Capture the cell that displays the provided text and extract its [X, Y] central coordinate. 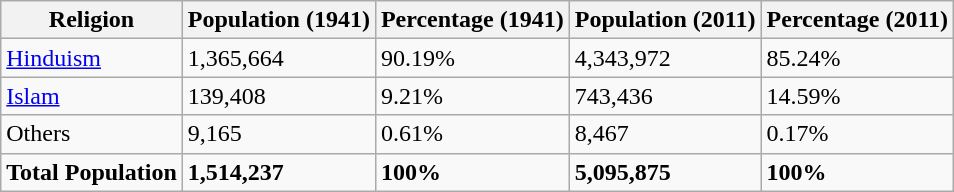
85.24% [858, 58]
Islam [92, 96]
0.61% [472, 134]
90.19% [472, 58]
9.21% [472, 96]
0.17% [858, 134]
Percentage (1941) [472, 20]
Population (2011) [665, 20]
Hinduism [92, 58]
743,436 [665, 96]
9,165 [278, 134]
Total Population [92, 172]
8,467 [665, 134]
5,095,875 [665, 172]
Others [92, 134]
Percentage (2011) [858, 20]
1,514,237 [278, 172]
1,365,664 [278, 58]
Population (1941) [278, 20]
139,408 [278, 96]
14.59% [858, 96]
4,343,972 [665, 58]
Religion [92, 20]
